From the cell containing the given text, extract its center point as [X, Y] coordinate. 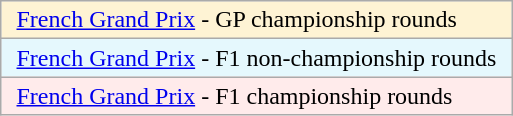
French Grand Prix - GP championship rounds [256, 20]
French Grand Prix - F1 non-championship rounds [256, 58]
French Grand Prix - F1 championship rounds [256, 96]
